Scan for the cell matching the given text and deliver its [x, y] coordinate at center. 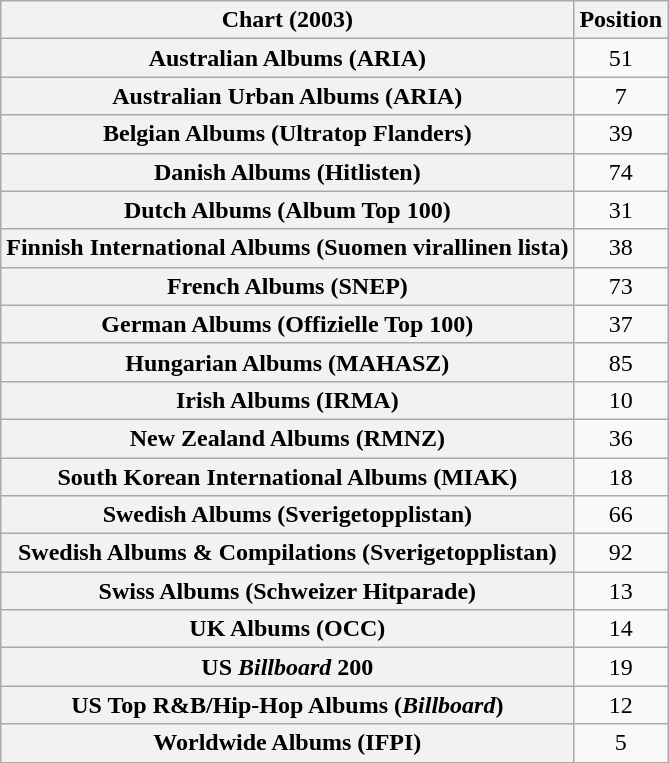
Position [621, 20]
51 [621, 58]
Chart (2003) [288, 20]
36 [621, 438]
Australian Urban Albums (ARIA) [288, 96]
Swedish Albums (Sverigetopplistan) [288, 515]
19 [621, 667]
38 [621, 248]
South Korean International Albums (MIAK) [288, 477]
85 [621, 362]
37 [621, 324]
10 [621, 400]
14 [621, 629]
Irish Albums (IRMA) [288, 400]
Danish Albums (Hitlisten) [288, 172]
US Top R&B/Hip-Hop Albums (Billboard) [288, 705]
Swedish Albums & Compilations (Sverigetopplistan) [288, 553]
39 [621, 134]
73 [621, 286]
French Albums (SNEP) [288, 286]
German Albums (Offizielle Top 100) [288, 324]
New Zealand Albums (RMNZ) [288, 438]
Australian Albums (ARIA) [288, 58]
Finnish International Albums (Suomen virallinen lista) [288, 248]
Hungarian Albums (MAHASZ) [288, 362]
74 [621, 172]
31 [621, 210]
12 [621, 705]
US Billboard 200 [288, 667]
18 [621, 477]
UK Albums (OCC) [288, 629]
92 [621, 553]
5 [621, 743]
Worldwide Albums (IFPI) [288, 743]
7 [621, 96]
Dutch Albums (Album Top 100) [288, 210]
66 [621, 515]
Swiss Albums (Schweizer Hitparade) [288, 591]
13 [621, 591]
Belgian Albums (Ultratop Flanders) [288, 134]
